Return the (x, y) coordinate for the center point of the cell that contains the specified text.  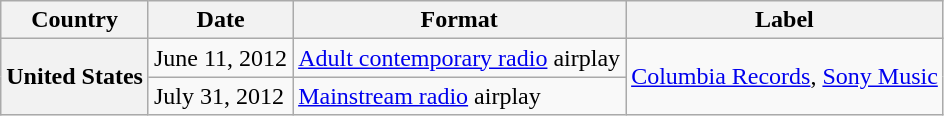
Country (75, 20)
Mainstream radio airplay (460, 96)
Adult contemporary radio airplay (460, 58)
July 31, 2012 (220, 96)
Format (460, 20)
June 11, 2012 (220, 58)
Date (220, 20)
Columbia Records, Sony Music (785, 77)
United States (75, 77)
Label (785, 20)
